Extract the [x, y] coordinate from the center of the cell holding the provided text.  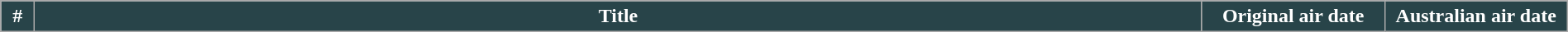
Title [619, 16]
Australian air date [1475, 16]
Original air date [1293, 16]
# [18, 16]
